Extract the [x, y] coordinate from the center of the cell holding the provided text.  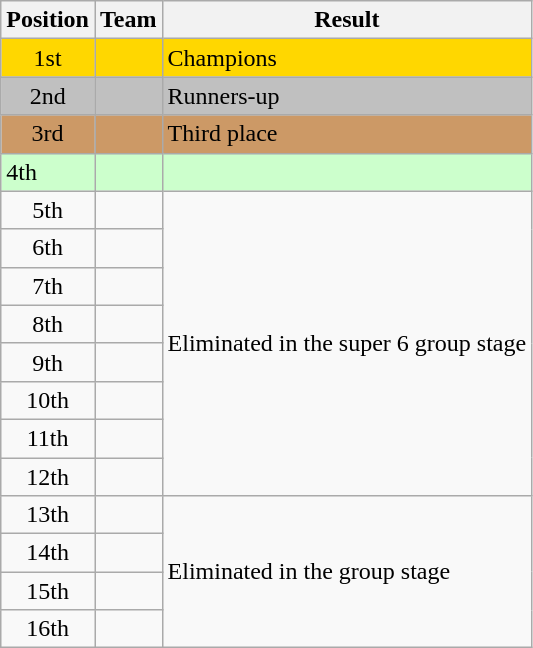
4th [48, 172]
Team [128, 20]
3rd [48, 134]
12th [48, 477]
13th [48, 515]
Result [347, 20]
10th [48, 400]
Champions [347, 58]
Eliminated in the super 6 group stage [347, 343]
Eliminated in the group stage [347, 572]
1st [48, 58]
7th [48, 286]
Runners-up [347, 96]
Third place [347, 134]
15th [48, 591]
14th [48, 553]
8th [48, 324]
9th [48, 362]
11th [48, 438]
5th [48, 210]
16th [48, 629]
6th [48, 248]
Position [48, 20]
2nd [48, 96]
